Identify which cell holds the provided text, then report its (x, y) central coordinate. 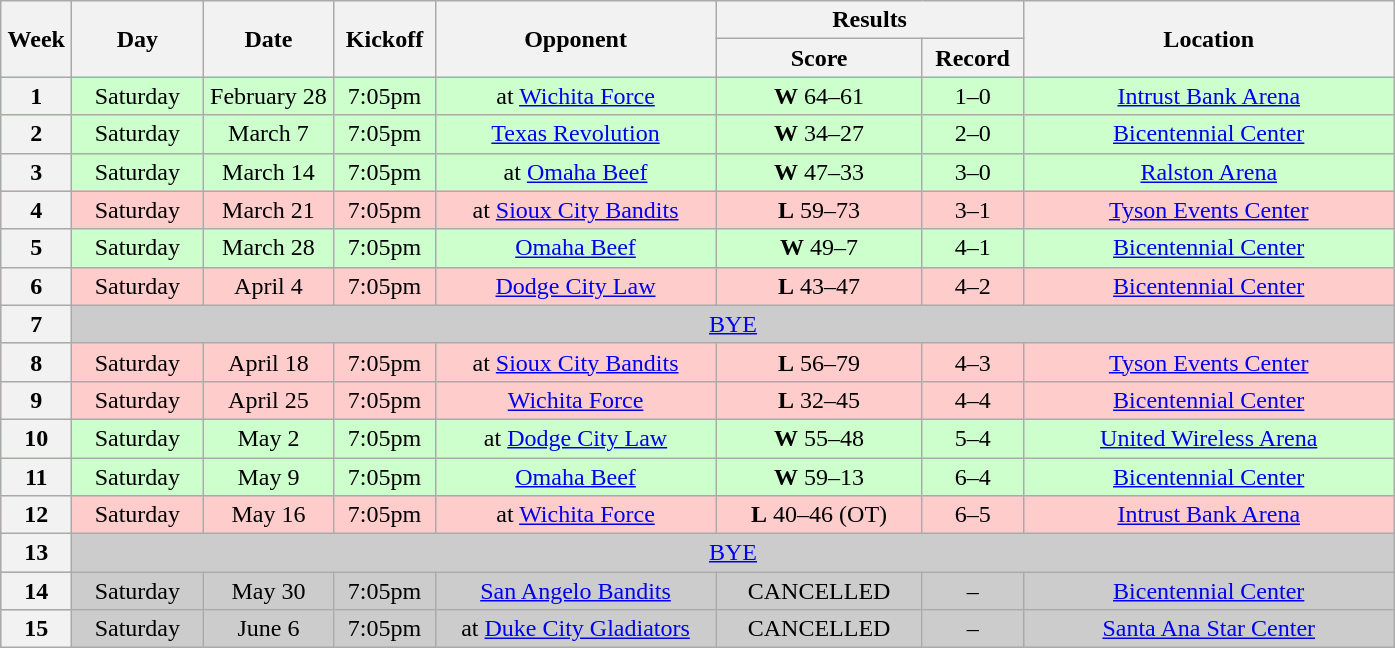
May 16 (268, 515)
15 (36, 629)
L 56–79 (819, 362)
at Dodge City Law (576, 438)
4–2 (972, 286)
Santa Ana Star Center (1208, 629)
6 (36, 286)
Dodge City Law (576, 286)
14 (36, 591)
Ralston Arena (1208, 172)
6–5 (972, 515)
March 28 (268, 248)
L 43–47 (819, 286)
May 2 (268, 438)
3 (36, 172)
San Angelo Bandits (576, 591)
6–4 (972, 477)
W 55–48 (819, 438)
7 (36, 324)
2–0 (972, 134)
W 64–61 (819, 96)
12 (36, 515)
3–1 (972, 210)
at Duke City Gladiators (576, 629)
Date (268, 39)
9 (36, 400)
Location (1208, 39)
L 32–45 (819, 400)
Results (870, 20)
Record (972, 58)
10 (36, 438)
13 (36, 553)
Opponent (576, 39)
March 21 (268, 210)
11 (36, 477)
3–0 (972, 172)
4–3 (972, 362)
4–4 (972, 400)
at Omaha Beef (576, 172)
1–0 (972, 96)
5–4 (972, 438)
4 (36, 210)
May 30 (268, 591)
Score (819, 58)
W 49–7 (819, 248)
Day (138, 39)
April 4 (268, 286)
April 25 (268, 400)
W 47–33 (819, 172)
W 59–13 (819, 477)
June 6 (268, 629)
Week (36, 39)
2 (36, 134)
April 18 (268, 362)
W 34–27 (819, 134)
May 9 (268, 477)
8 (36, 362)
Texas Revolution (576, 134)
Wichita Force (576, 400)
February 28 (268, 96)
March 14 (268, 172)
March 7 (268, 134)
4–1 (972, 248)
Kickoff (384, 39)
L 59–73 (819, 210)
L 40–46 (OT) (819, 515)
United Wireless Arena (1208, 438)
5 (36, 248)
1 (36, 96)
